Search for the cell housing the specified text and yield its [x, y] center coordinate. 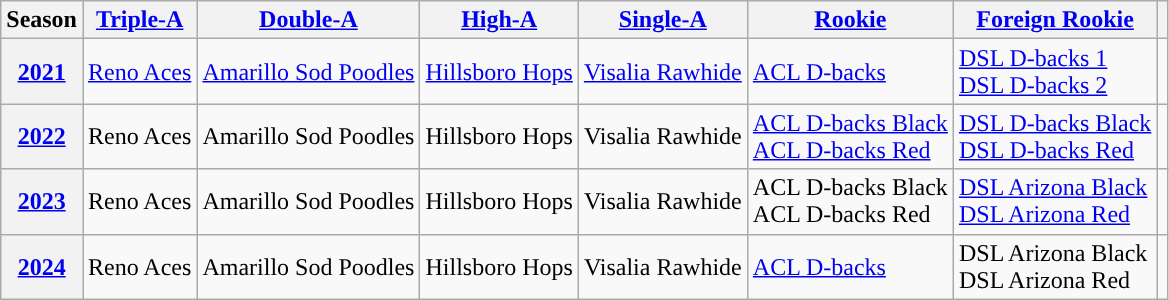
DSL D-backs BlackDSL D-backs Red [1054, 136]
Rookie [850, 20]
2021 [42, 72]
2023 [42, 202]
Double-A [308, 20]
2022 [42, 136]
Triple-A [139, 20]
2024 [42, 266]
High-A [499, 20]
Season [42, 20]
DSL D-backs 1DSL D-backs 2 [1054, 72]
Single-A [662, 20]
Foreign Rookie [1054, 20]
